Provide the [X, Y] coordinate of the cell's center where the given text is located.  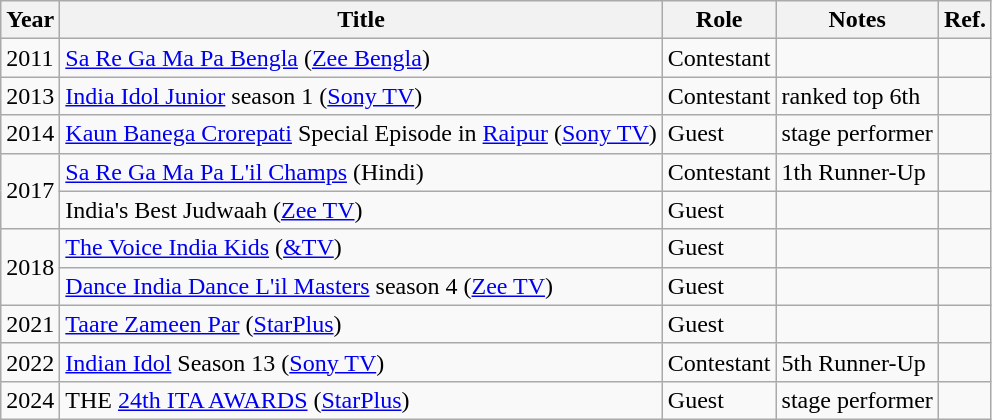
2021 [30, 324]
2024 [30, 400]
Dance India Dance L'il Masters season 4 (Zee TV) [362, 286]
2017 [30, 191]
Sa Re Ga Ma Pa L'il Champs (Hindi) [362, 172]
ranked top 6th [857, 96]
2011 [30, 58]
Role [719, 20]
5th Runner-Up [857, 362]
Indian Idol Season 13 (Sony TV) [362, 362]
2022 [30, 362]
India's Best Judwaah (Zee TV) [362, 210]
Notes [857, 20]
Ref. [964, 20]
2013 [30, 96]
2014 [30, 134]
1th Runner-Up [857, 172]
2018 [30, 267]
Sa Re Ga Ma Pa Bengla (Zee Bengla) [362, 58]
Kaun Banega Crorepati Special Episode in Raipur (Sony TV) [362, 134]
India Idol Junior season 1 (Sony TV) [362, 96]
Year [30, 20]
Title [362, 20]
The Voice India Kids (&TV) [362, 248]
THE 24th ITA AWARDS (StarPlus) [362, 400]
Taare Zameen Par (StarPlus) [362, 324]
